Return [X, Y] of the center of cell containing provided text 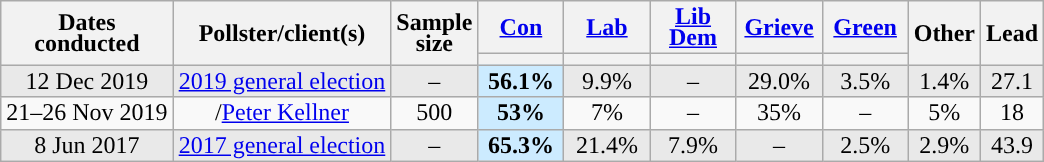
Other [944, 33]
21.4% [607, 145]
Lead [1012, 33]
7.9% [693, 145]
56.1% [521, 81]
3.5% [865, 81]
500 [434, 113]
12 Dec 2019 [87, 81]
9.9% [607, 81]
Lib Dem [693, 28]
5% [944, 113]
53% [521, 113]
7% [607, 113]
35% [779, 113]
Samplesize [434, 33]
21–26 Nov 2019 [87, 113]
Con [521, 28]
Lab [607, 28]
Grieve [779, 28]
43.9 [1012, 145]
29.0% [779, 81]
Green [865, 28]
2.5% [865, 145]
27.1 [1012, 81]
2.9% [944, 145]
2019 general election [282, 81]
8 Jun 2017 [87, 145]
/Peter Kellner [282, 113]
Pollster/client(s) [282, 33]
2017 general election [282, 145]
65.3% [521, 145]
1.4% [944, 81]
Datesconducted [87, 33]
18 [1012, 113]
